Extract the [X, Y] coordinate from the center of the cell holding the provided text.  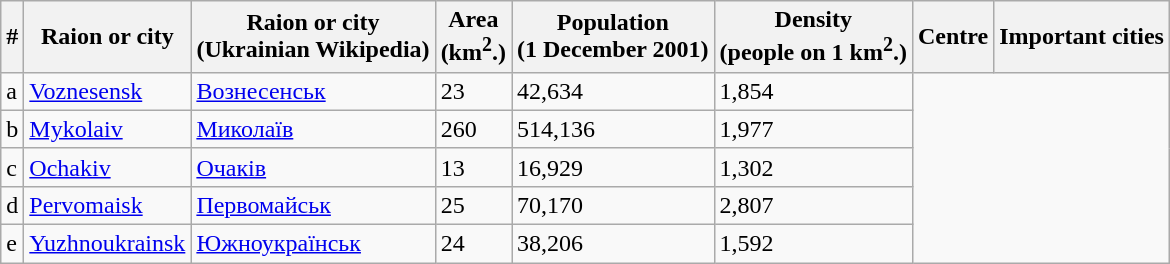
Density(people on 1 km2.) [813, 37]
Первомайськ [313, 205]
Ochakiv [108, 167]
514,136 [614, 129]
2,807 [813, 205]
13 [473, 167]
Mykolaiv [108, 129]
24 [473, 244]
# [12, 37]
c [12, 167]
1,854 [813, 91]
Area(km2.) [473, 37]
Миколаїв [313, 129]
Population(1 December 2001) [614, 37]
Вознесенськ [313, 91]
42,634 [614, 91]
Raion or city(Ukrainian Wikipedia) [313, 37]
b [12, 129]
38,206 [614, 244]
d [12, 205]
a [12, 91]
Pervomaisk [108, 205]
Raion or city [108, 37]
Южноукраїнськ [313, 244]
Centre [952, 37]
Voznesensk [108, 91]
260 [473, 129]
25 [473, 205]
Yuzhnoukrainsk [108, 244]
16,929 [614, 167]
1,592 [813, 244]
70,170 [614, 205]
e [12, 244]
Important cities [1082, 37]
1,302 [813, 167]
1,977 [813, 129]
Очаків [313, 167]
23 [473, 91]
